Determine the (x, y) coordinate at the center of the cell enclosing the given text.  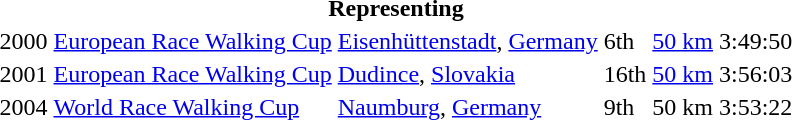
Dudince, Slovakia (468, 74)
16th (625, 74)
6th (625, 41)
Eisenhüttenstadt, Germany (468, 41)
